Scan for the cell matching the given text and deliver its [X, Y] coordinate at center. 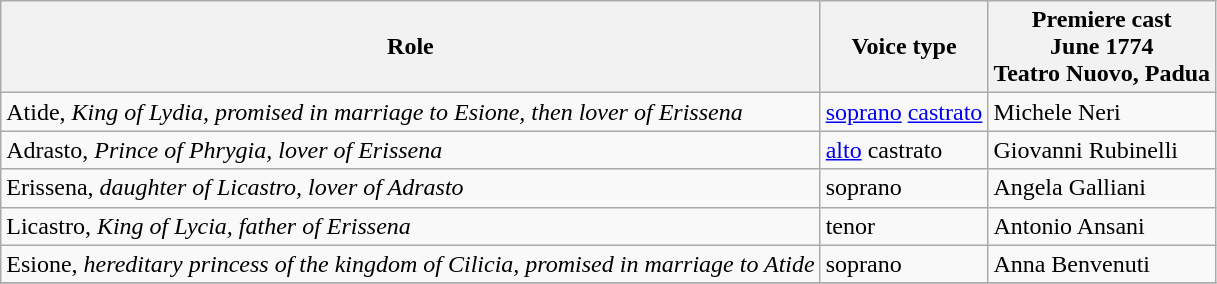
soprano castrato [904, 112]
tenor [904, 226]
Angela Galliani [1102, 188]
Antonio Ansani [1102, 226]
Atide, King of Lydia, promised in marriage to Esione, then lover of Erissena [410, 112]
Giovanni Rubinelli [1102, 150]
Adrasto, Prince of Phrygia, lover of Erissena [410, 150]
Michele Neri [1102, 112]
Esione, hereditary princess of the kingdom of Cilicia, promised in marriage to Atide [410, 264]
Role [410, 47]
alto castrato [904, 150]
Voice type [904, 47]
Premiere castJune 1774Teatro Nuovo, Padua [1102, 47]
Erissena, daughter of Licastro, lover of Adrasto [410, 188]
Anna Benvenuti [1102, 264]
Licastro, King of Lycia, father of Erissena [410, 226]
